Output the (X, Y) coordinate of the center of the cell containing the given text.  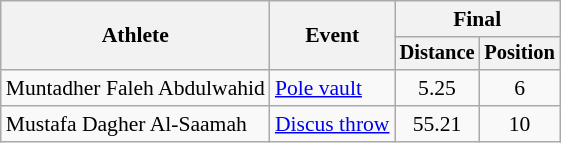
Mustafa Dagher Al-Saamah (136, 124)
Event (332, 36)
55.21 (438, 124)
Final (478, 19)
Muntadher Faleh Abdulwahid (136, 88)
Distance (438, 54)
Pole vault (332, 88)
Discus throw (332, 124)
Athlete (136, 36)
Position (519, 54)
5.25 (438, 88)
6 (519, 88)
10 (519, 124)
